Extract the [X, Y] coordinate from the center of the cell holding the provided text.  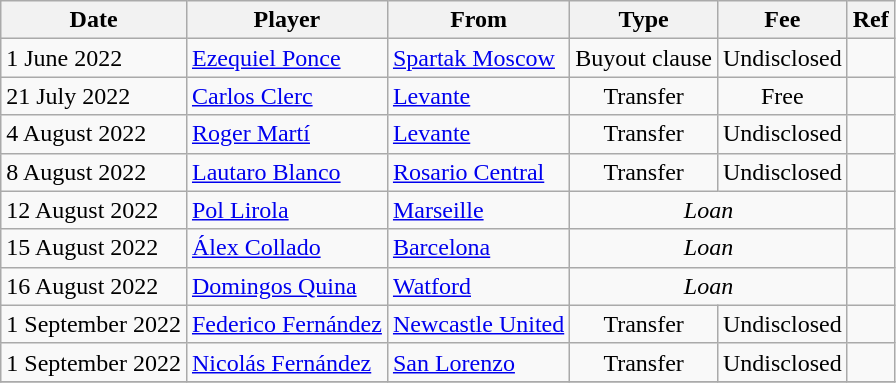
Domingos Quina [286, 286]
Player [286, 20]
Pol Lirola [286, 210]
15 August 2022 [94, 248]
Ref [870, 20]
Marseille [478, 210]
Watford [478, 286]
Fee [782, 20]
Barcelona [478, 248]
Date [94, 20]
16 August 2022 [94, 286]
Free [782, 96]
Roger Martí [286, 134]
Álex Collado [286, 248]
Carlos Clerc [286, 96]
Ezequiel Ponce [286, 58]
1 June 2022 [94, 58]
Federico Fernández [286, 324]
4 August 2022 [94, 134]
San Lorenzo [478, 362]
Spartak Moscow [478, 58]
From [478, 20]
Newcastle United [478, 324]
Type [644, 20]
Buyout clause [644, 58]
Lautaro Blanco [286, 172]
Rosario Central [478, 172]
12 August 2022 [94, 210]
21 July 2022 [94, 96]
8 August 2022 [94, 172]
Nicolás Fernández [286, 362]
